For the text-containing cell, return its midpoint in (x, y) coordinate format. 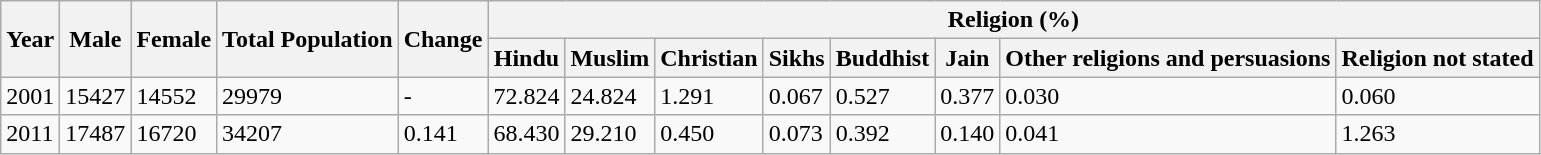
Male (96, 39)
0.067 (796, 96)
0.073 (796, 134)
Other religions and persuasions (1168, 58)
29.210 (610, 134)
17487 (96, 134)
0.392 (882, 134)
68.430 (526, 134)
Christian (709, 58)
Sikhs (796, 58)
72.824 (526, 96)
Year (30, 39)
Jain (968, 58)
Total Population (308, 39)
0.450 (709, 134)
0.041 (1168, 134)
0.030 (1168, 96)
29979 (308, 96)
2001 (30, 96)
Religion not stated (1438, 58)
Hindu (526, 58)
Buddhist (882, 58)
0.140 (968, 134)
0.141 (443, 134)
1.291 (709, 96)
1.263 (1438, 134)
Religion (%) (1014, 20)
Muslim (610, 58)
0.377 (968, 96)
34207 (308, 134)
0.060 (1438, 96)
14552 (174, 96)
Female (174, 39)
- (443, 96)
Change (443, 39)
2011 (30, 134)
16720 (174, 134)
0.527 (882, 96)
24.824 (610, 96)
15427 (96, 96)
